Output the [x, y] coordinate of the center of the cell containing the given text.  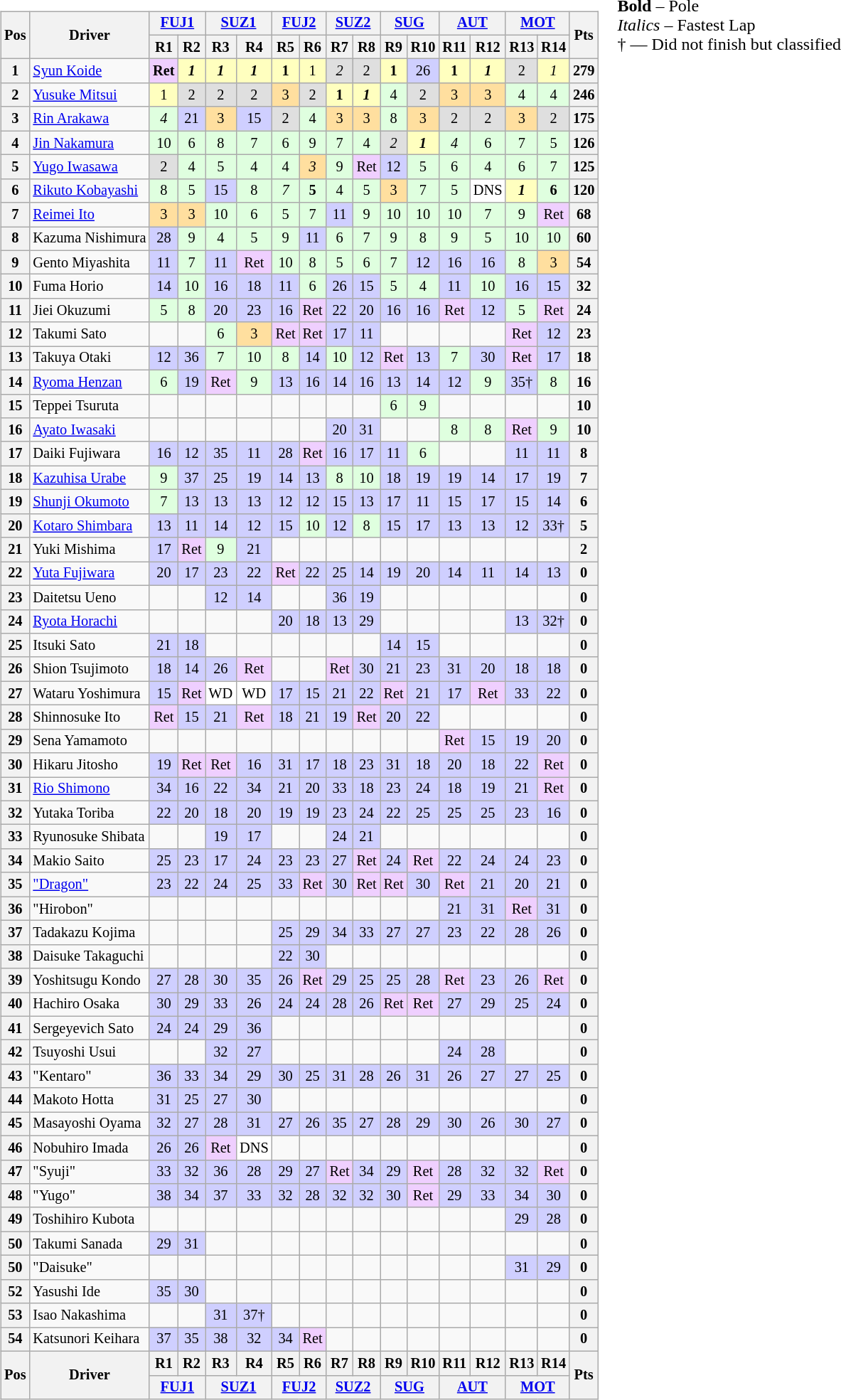
49 [15, 1219]
Tsuyoshi Usui [90, 1052]
Teppei Tsuruta [90, 406]
Makoto Hotta [90, 1100]
Yugo Iwasawa [90, 167]
Daitetsu Ueno [90, 597]
52 [15, 1291]
Masayoshi Oyama [90, 1124]
53 [15, 1315]
Shion Tsujimoto [90, 669]
"Yugo" [90, 1196]
Makio Saito [90, 861]
Yuki Mishima [90, 550]
68 [584, 215]
Hikaru Jitosho [90, 765]
"Daisuke" [90, 1268]
Hachiro Osaka [90, 1005]
Yutaka Toriba [90, 813]
Kazuhisa Urabe [90, 478]
35† [522, 382]
33† [553, 525]
Toshihiro Kubota [90, 1219]
Jiei Okuzumi [90, 311]
Ryunosuke Shibata [90, 837]
Ryota Horachi [90, 621]
Takumi Sanada [90, 1244]
279 [584, 71]
Shunji Okumoto [90, 502]
Ryoma Henzan [90, 382]
246 [584, 95]
48 [15, 1196]
Sena Yamamoto [90, 741]
45 [15, 1124]
42 [15, 1052]
Daisuke Takaguchi [90, 956]
"Hirobon" [90, 909]
Rio Shimono [90, 789]
Katsunori Keihara [90, 1340]
Nobuhiro Imada [90, 1148]
Yoshitsugu Kondo [90, 980]
Sergeyevich Sato [90, 1028]
"Dragon" [90, 885]
Syun Koide [90, 71]
37† [254, 1315]
43 [15, 1076]
Rin Arakawa [90, 119]
120 [584, 191]
Kotaro Shimbara [90, 525]
40 [15, 1005]
"Syuji" [90, 1172]
Rikuto Kobayashi [90, 191]
Yuta Fujiwara [90, 574]
Gento Miyashita [90, 262]
41 [15, 1028]
47 [15, 1172]
175 [584, 119]
Tadakazu Kojima [90, 933]
126 [584, 143]
Ayato Iwasaki [90, 430]
Takumi Sato [90, 334]
125 [584, 167]
Wataru Yoshimura [90, 693]
Yusuke Mitsui [90, 95]
Isao Nakashima [90, 1315]
46 [15, 1148]
"Kentaro" [90, 1076]
Daiki Fujiwara [90, 454]
Fuma Horio [90, 287]
Reimei Ito [90, 215]
Kazuma Nishimura [90, 239]
39 [15, 980]
Takuya Otaki [90, 358]
60 [584, 239]
Yasushi Ide [90, 1291]
Shinnosuke Ito [90, 717]
Itsuki Sato [90, 646]
44 [15, 1100]
Jin Nakamura [90, 143]
32† [553, 621]
